Extract the [x, y] coordinate from the center of the cell holding the provided text.  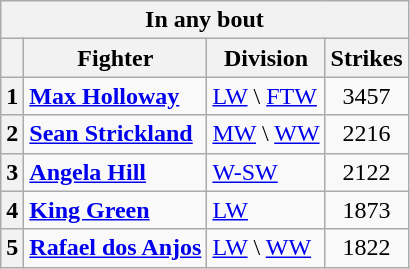
2122 [366, 172]
Sean Strickland [116, 134]
W-SW [266, 172]
2 [12, 134]
LW \ WW [266, 248]
Division [266, 58]
LW \ FTW [266, 96]
MW \ WW [266, 134]
1 [12, 96]
3457 [366, 96]
In any bout [204, 20]
LW [266, 210]
Strikes [366, 58]
3 [12, 172]
Max Holloway [116, 96]
4 [12, 210]
Rafael dos Anjos [116, 248]
5 [12, 248]
1873 [366, 210]
1822 [366, 248]
Angela Hill [116, 172]
Fighter [116, 58]
King Green [116, 210]
2216 [366, 134]
